From the cell containing the given text, extract its center point as (x, y) coordinate. 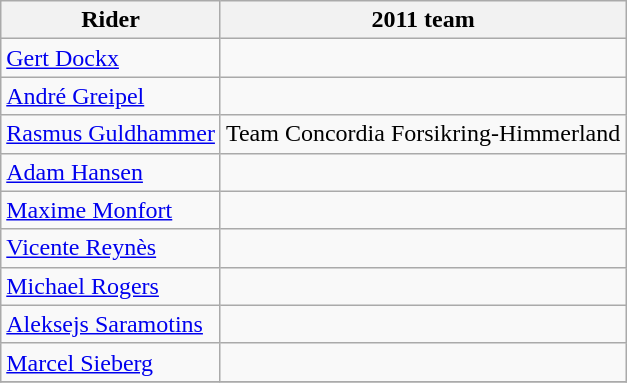
Vicente Reynès (111, 248)
Gert Dockx (111, 58)
Rider (111, 20)
Aleksejs Saramotins (111, 324)
Maxime Monfort (111, 210)
2011 team (422, 20)
Marcel Sieberg (111, 362)
André Greipel (111, 96)
Adam Hansen (111, 172)
Rasmus Guldhammer (111, 134)
Michael Rogers (111, 286)
Team Concordia Forsikring-Himmerland (422, 134)
